Identify which cell holds the provided text, then report its [x, y] central coordinate. 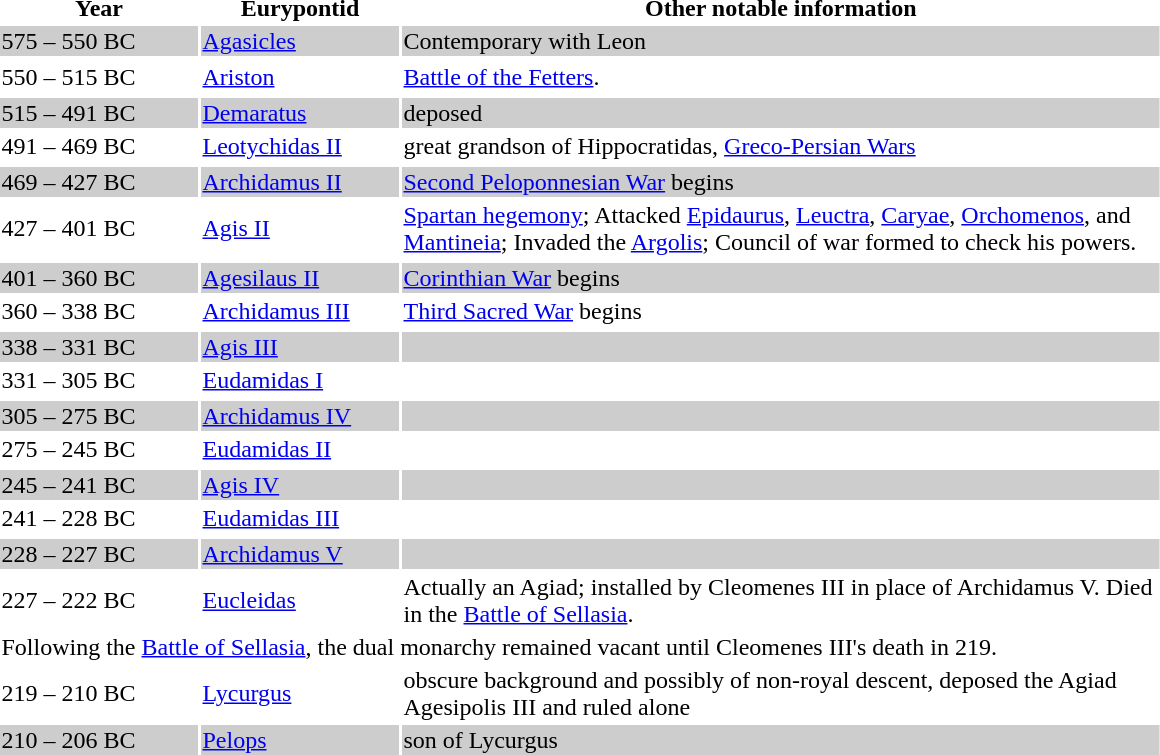
Third Sacred War begins [781, 311]
Eudamidas II [300, 449]
Corinthian War begins [781, 278]
great grandson of Hippocratidas, Greco-Persian Wars [781, 146]
427 – 401 BC [99, 228]
219 – 210 BC [99, 694]
401 – 360 BC [99, 278]
Following the Battle of Sellasia, the dual monarchy remained vacant until Cleomenes III's death in 219. [580, 647]
Archidamus IV [300, 416]
331 – 305 BC [99, 380]
Eudamidas III [300, 518]
491 – 469 BC [99, 146]
Actually an Agiad; installed by Cleomenes III in place of Archidamus V. Died in the Battle of Sellasia. [781, 600]
Battle of the Fetters. [781, 77]
Archidamus III [300, 311]
Agis III [300, 347]
338 – 331 BC [99, 347]
Second Peloponnesian War begins [781, 182]
Agis IV [300, 485]
469 – 427 BC [99, 182]
deposed [781, 113]
550 – 515 BC [99, 77]
obscure background and possibly of non-royal descent, deposed the Agiad Agesipolis III and ruled alone [781, 694]
son of Lycurgus [781, 740]
Leotychidas II [300, 146]
515 – 491 BC [99, 113]
Ariston [300, 77]
305 – 275 BC [99, 416]
Archidamus II [300, 182]
227 – 222 BC [99, 600]
275 – 245 BC [99, 449]
Contemporary with Leon [781, 41]
Pelops [300, 740]
Eudamidas I [300, 380]
210 – 206 BC [99, 740]
241 – 228 BC [99, 518]
360 – 338 BC [99, 311]
Archidamus V [300, 554]
Lycurgus [300, 694]
Spartan hegemony; Attacked Epidaurus, Leuctra, Caryae, Orchomenos, and Mantineia; Invaded the Argolis; Council of war formed to check his powers. [781, 228]
Agis II [300, 228]
575 – 550 BC [99, 41]
Eucleidas [300, 600]
245 – 241 BC [99, 485]
Agasicles [300, 41]
Demaratus [300, 113]
228 – 227 BC [99, 554]
Agesilaus II [300, 278]
